Return (x, y) of the center of cell containing provided text 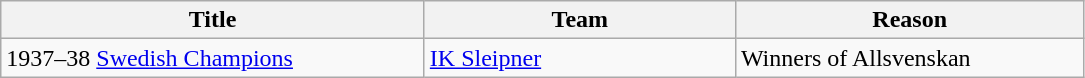
IK Sleipner (580, 58)
1937–38 Swedish Champions (213, 58)
Team (580, 20)
Title (213, 20)
Reason (910, 20)
Winners of Allsvenskan (910, 58)
